Locate the cell with the specified text and output its (X, Y) center coordinate. 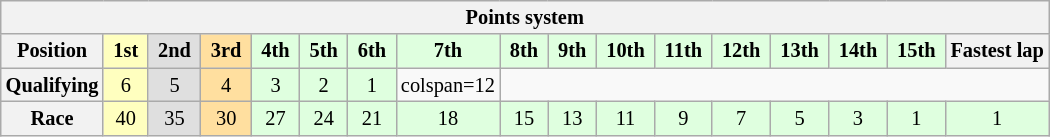
40 (126, 118)
4th (275, 51)
Points system (525, 17)
35 (174, 118)
Qualifying (52, 85)
8th (524, 51)
14th (858, 51)
10th (625, 51)
1st (126, 51)
Position (52, 51)
18 (448, 118)
Race (52, 118)
30 (226, 118)
12th (741, 51)
Fastest lap (998, 51)
24 (324, 118)
2nd (174, 51)
6th (372, 51)
6 (126, 85)
21 (372, 118)
2 (324, 85)
colspan=12 (448, 85)
4 (226, 85)
13 (572, 118)
9th (572, 51)
27 (275, 118)
15 (524, 118)
7th (448, 51)
5th (324, 51)
3rd (226, 51)
7 (741, 118)
11th (684, 51)
9 (684, 118)
15th (916, 51)
11 (625, 118)
13th (799, 51)
